From the cell containing the given text, extract its center point as [x, y] coordinate. 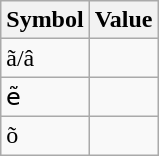
ã/â [45, 58]
Value [124, 20]
ẽ [45, 97]
õ [45, 135]
Symbol [45, 20]
